From the cell containing the given text, extract its center point as (x, y) coordinate. 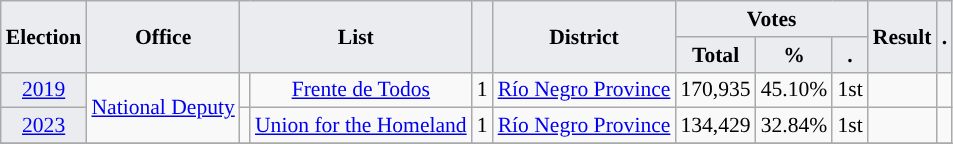
Votes (771, 19)
45.10% (794, 90)
134,429 (715, 126)
Office (162, 36)
District (584, 36)
National Deputy (162, 108)
Union for the Homeland (361, 126)
Frente de Todos (361, 90)
2023 (44, 126)
2019 (44, 90)
170,935 (715, 90)
Total (715, 55)
List (356, 36)
32.84% (794, 126)
Result (902, 36)
% (794, 55)
Election (44, 36)
